Detect which cell encompasses the target text, then output its (x, y) center coordinate. 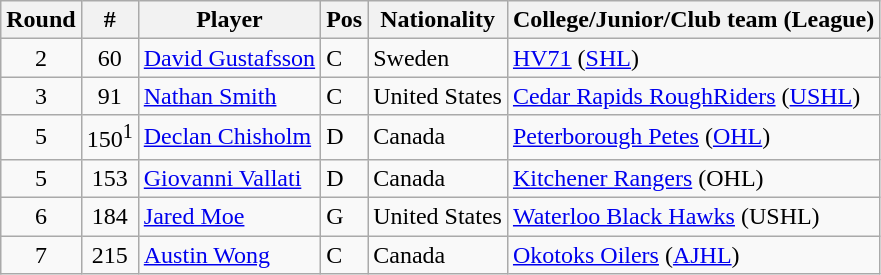
215 (110, 255)
1501 (110, 138)
# (110, 20)
HV71 (SHL) (693, 58)
Giovanni Vallati (229, 178)
Jared Moe (229, 217)
Pos (344, 20)
Sweden (438, 58)
David Gustafsson (229, 58)
Round (41, 20)
Nathan Smith (229, 96)
Okotoks Oilers (AJHL) (693, 255)
Cedar Rapids RoughRiders (USHL) (693, 96)
7 (41, 255)
College/Junior/Club team (League) (693, 20)
184 (110, 217)
Nationality (438, 20)
91 (110, 96)
153 (110, 178)
Austin Wong (229, 255)
Peterborough Petes (OHL) (693, 138)
6 (41, 217)
3 (41, 96)
G (344, 217)
2 (41, 58)
Player (229, 20)
60 (110, 58)
Kitchener Rangers (OHL) (693, 178)
Waterloo Black Hawks (USHL) (693, 217)
Declan Chisholm (229, 138)
